Provide the [X, Y] coordinate of the cell's center where the given text is located.  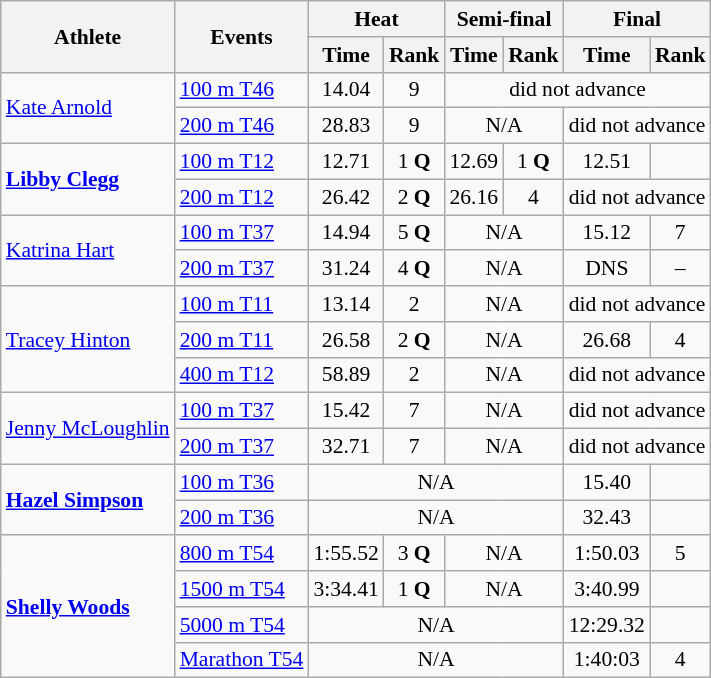
31.24 [346, 269]
Heat [376, 19]
13.14 [346, 304]
26.42 [346, 197]
Katrina Hart [88, 250]
Shelly Woods [88, 607]
3 Q [414, 554]
15.42 [346, 411]
200 m T12 [242, 197]
12.69 [474, 162]
100 m T11 [242, 304]
26.16 [474, 197]
12:29.32 [607, 625]
15.12 [607, 233]
14.94 [346, 233]
Semi-final [504, 19]
Hazel Simpson [88, 500]
1:50.03 [607, 554]
3:40.99 [607, 589]
5 [680, 554]
5000 m T54 [242, 625]
12.51 [607, 162]
Jenny McLoughlin [88, 428]
12.71 [346, 162]
5 Q [414, 233]
Athlete [88, 36]
DNS [607, 269]
400 m T12 [242, 375]
Libby Clegg [88, 180]
1:55.52 [346, 554]
3:34.41 [346, 589]
200 m T46 [242, 126]
14.04 [346, 90]
200 m T36 [242, 518]
4 Q [414, 269]
15.40 [607, 482]
26.68 [607, 340]
100 m T36 [242, 482]
Kate Arnold [88, 108]
28.83 [346, 126]
32.43 [607, 518]
100 m T12 [242, 162]
Marathon T54 [242, 660]
Final [638, 19]
Events [242, 36]
32.71 [346, 447]
Tracey Hinton [88, 340]
26.58 [346, 340]
58.89 [346, 375]
1500 m T54 [242, 589]
1:40:03 [607, 660]
800 m T54 [242, 554]
200 m T11 [242, 340]
100 m T46 [242, 90]
– [680, 269]
